Scan for the cell matching the given text and deliver its (X, Y) coordinate at center. 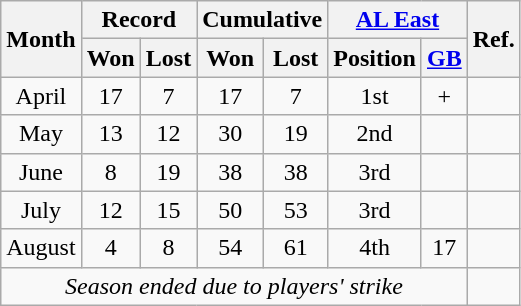
Cumulative (262, 20)
AL East (398, 20)
54 (230, 248)
June (41, 172)
50 (230, 210)
30 (230, 134)
2nd (375, 134)
4th (375, 248)
15 (168, 210)
Ref. (494, 39)
1st (375, 96)
August (41, 248)
Record (139, 20)
May (41, 134)
Season ended due to players' strike (234, 286)
4 (110, 248)
Position (375, 58)
13 (110, 134)
+ (444, 96)
April (41, 96)
Month (41, 39)
61 (296, 248)
GB (444, 58)
53 (296, 210)
July (41, 210)
